Determine the (x, y) coordinate at the center of the cell enclosing the given text.  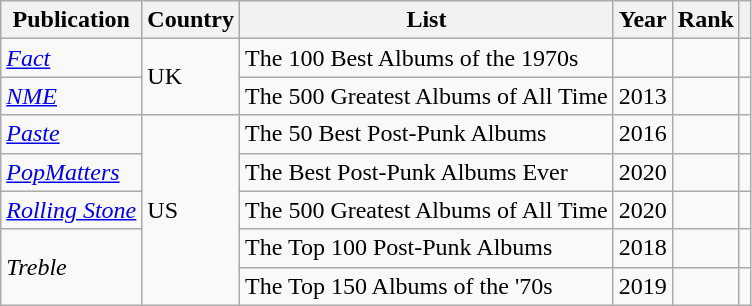
NME (72, 96)
2016 (642, 134)
Treble (72, 267)
Rolling Stone (72, 210)
PopMatters (72, 172)
The Best Post-Punk Albums Ever (427, 172)
The 50 Best Post-Punk Albums (427, 134)
The Top 100 Post-Punk Albums (427, 248)
Paste (72, 134)
Country (191, 20)
The 100 Best Albums of the 1970s (427, 58)
Publication (72, 20)
List (427, 20)
2013 (642, 96)
The Top 150 Albums of the '70s (427, 286)
Rank (706, 20)
2018 (642, 248)
2019 (642, 286)
Fact (72, 58)
US (191, 210)
UK (191, 77)
Year (642, 20)
